Identify which cell holds the provided text, then report its [X, Y] central coordinate. 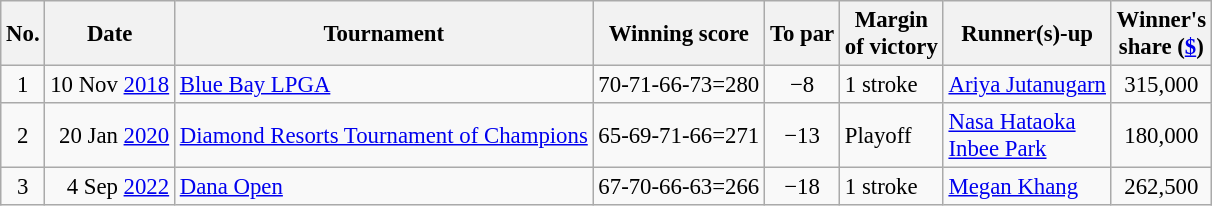
67-70-66-63=266 [679, 187]
Ariya Jutanugarn [1027, 85]
4 Sep 2022 [110, 187]
Dana Open [384, 187]
Runner(s)-up [1027, 34]
Diamond Resorts Tournament of Champions [384, 136]
315,000 [1161, 85]
65-69-71-66=271 [679, 136]
−8 [802, 85]
180,000 [1161, 136]
Tournament [384, 34]
Blue Bay LPGA [384, 85]
262,500 [1161, 187]
Winning score [679, 34]
20 Jan 2020 [110, 136]
Nasa Hataoka Inbee Park [1027, 136]
−18 [802, 187]
2 [23, 136]
Playoff [892, 136]
No. [23, 34]
Winner'sshare ($) [1161, 34]
10 Nov 2018 [110, 85]
Date [110, 34]
Marginof victory [892, 34]
Megan Khang [1027, 187]
3 [23, 187]
1 [23, 85]
To par [802, 34]
70-71-66-73=280 [679, 85]
−13 [802, 136]
